Scan for the cell matching the given text and deliver its [X, Y] coordinate at center. 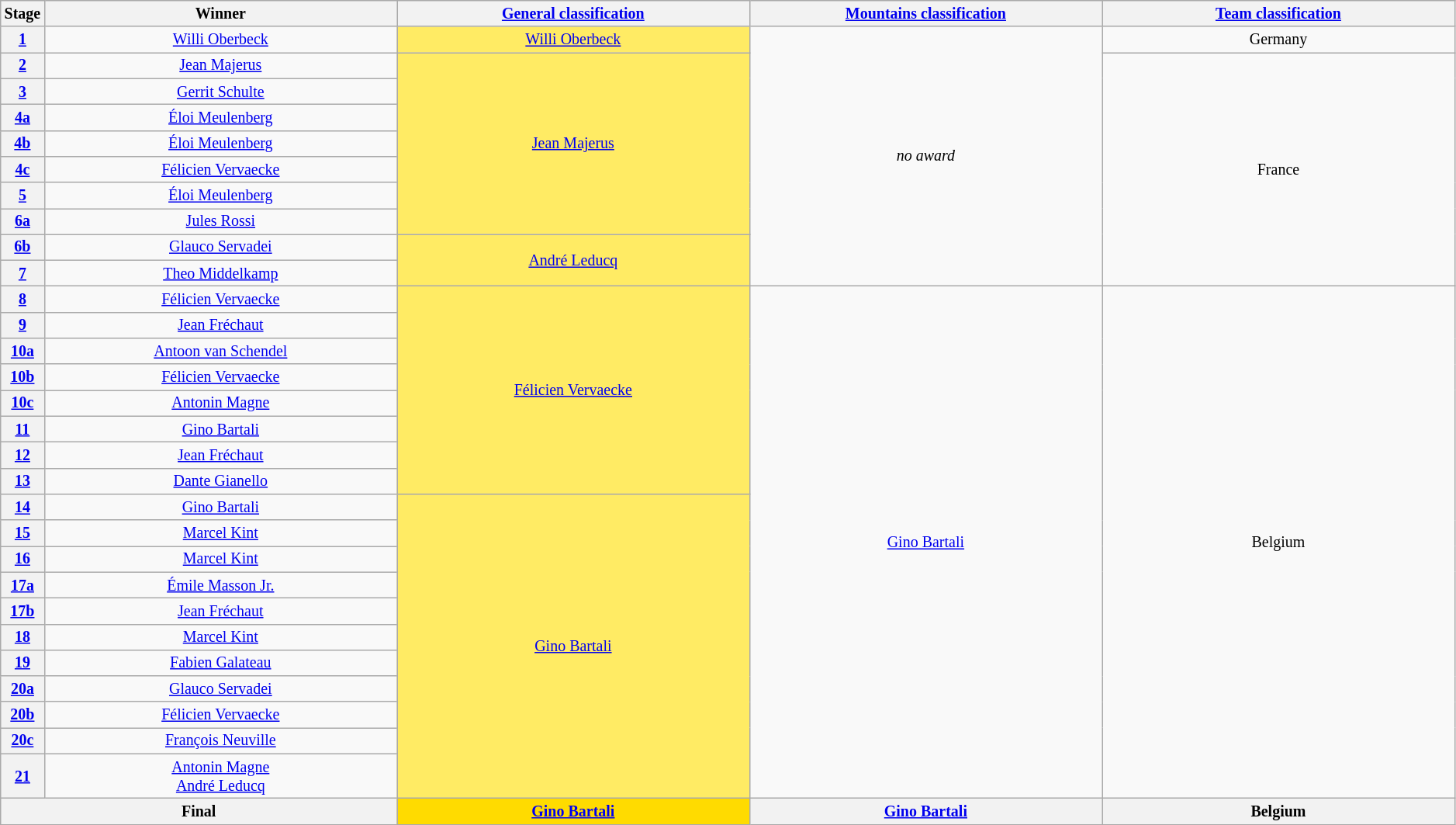
Dante Gianello [220, 481]
France [1278, 169]
Gerrit Schulte [220, 92]
10b [22, 377]
Germany [1278, 40]
15 [22, 532]
10c [22, 404]
Theo Middelkamp [220, 273]
Antoon van Schendel [220, 351]
7 [22, 273]
8 [22, 300]
Fabien Galateau [220, 663]
10a [22, 351]
3 [22, 92]
17a [22, 585]
Jules Rossi [220, 222]
Antonin Magne [220, 404]
Stage [22, 14]
14 [22, 508]
Antonin MagneAndré Leducq [220, 776]
4c [22, 169]
18 [22, 636]
17b [22, 612]
4b [22, 143]
20c [22, 740]
9 [22, 326]
19 [22, 663]
Mountains classification [926, 14]
21 [22, 776]
Team classification [1278, 14]
Winner [220, 14]
1 [22, 40]
13 [22, 481]
no award [926, 157]
6a [22, 222]
2 [22, 65]
12 [22, 455]
6b [22, 247]
16 [22, 559]
Émile Masson Jr. [220, 585]
11 [22, 430]
Final [199, 812]
4a [22, 118]
20a [22, 689]
André Leducq [574, 261]
20b [22, 716]
François Neuville [220, 740]
General classification [574, 14]
5 [22, 196]
